Locate the cell with the specified text and output its (X, Y) center coordinate. 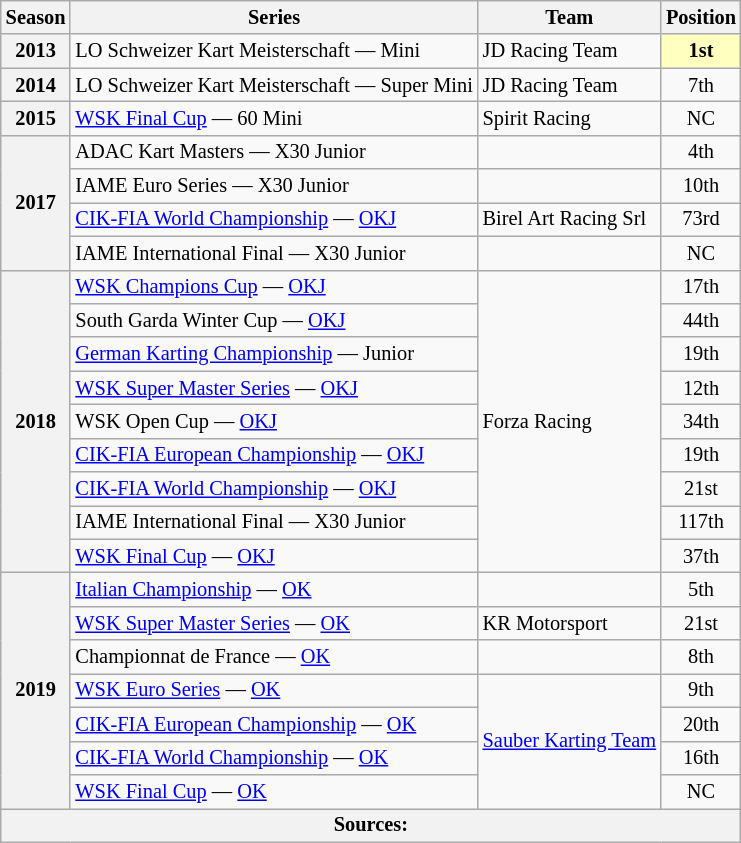
1st (701, 51)
LO Schweizer Kart Meisterschaft — Mini (274, 51)
KR Motorsport (570, 623)
German Karting Championship — Junior (274, 354)
WSK Super Master Series — OKJ (274, 388)
2017 (36, 202)
WSK Champions Cup — OKJ (274, 287)
Season (36, 17)
CIK-FIA European Championship — OK (274, 724)
5th (701, 589)
9th (701, 690)
20th (701, 724)
44th (701, 320)
Sources: (371, 825)
12th (701, 388)
CIK-FIA European Championship — OKJ (274, 455)
WSK Final Cup — 60 Mini (274, 118)
ADAC Kart Masters — X30 Junior (274, 152)
Position (701, 17)
Championnat de France — OK (274, 657)
IAME Euro Series — X30 Junior (274, 186)
16th (701, 758)
2015 (36, 118)
Italian Championship — OK (274, 589)
8th (701, 657)
17th (701, 287)
Spirit Racing (570, 118)
4th (701, 152)
7th (701, 85)
10th (701, 186)
South Garda Winter Cup — OKJ (274, 320)
Sauber Karting Team (570, 740)
WSK Final Cup — OKJ (274, 556)
117th (701, 522)
WSK Open Cup — OKJ (274, 421)
2019 (36, 690)
37th (701, 556)
34th (701, 421)
WSK Super Master Series — OK (274, 623)
2013 (36, 51)
Birel Art Racing Srl (570, 219)
73rd (701, 219)
WSK Euro Series — OK (274, 690)
2018 (36, 422)
Series (274, 17)
Team (570, 17)
2014 (36, 85)
Forza Racing (570, 422)
CIK-FIA World Championship — OK (274, 758)
LO Schweizer Kart Meisterschaft — Super Mini (274, 85)
WSK Final Cup — OK (274, 791)
